Determine the (X, Y) coordinate at the center of the cell enclosing the given text.  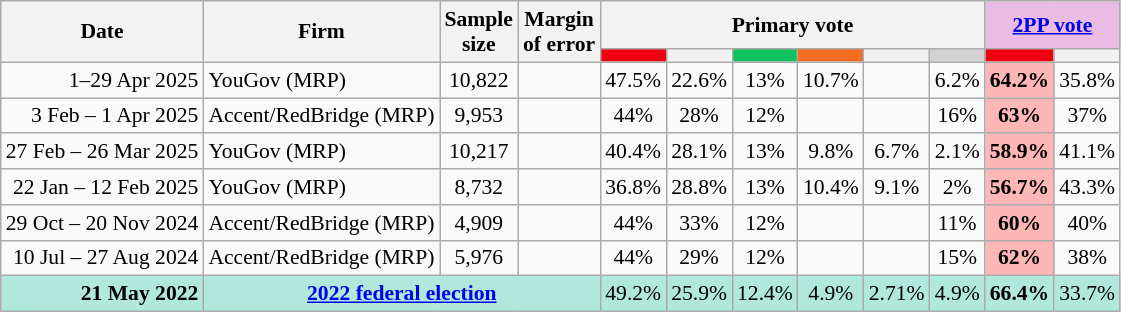
6.2% (958, 80)
10 Jul – 27 Aug 2024 (102, 258)
9.8% (831, 152)
60% (1020, 223)
Primary vote (792, 25)
10,822 (479, 80)
2PP vote (1052, 25)
56.7% (1020, 187)
Samplesize (479, 32)
38% (1087, 258)
43.3% (1087, 187)
29 Oct – 20 Nov 2024 (102, 223)
Date (102, 32)
41.1% (1087, 152)
47.5% (633, 80)
2.1% (958, 152)
5,976 (479, 258)
2.71% (897, 294)
63% (1020, 116)
22.6% (699, 80)
35.8% (1087, 80)
33.7% (1087, 294)
21 May 2022 (102, 294)
10,217 (479, 152)
28.8% (699, 187)
40% (1087, 223)
40.4% (633, 152)
27 Feb – 26 Mar 2025 (102, 152)
25.9% (699, 294)
58.9% (1020, 152)
2% (958, 187)
62% (1020, 258)
28.1% (699, 152)
22 Jan – 12 Feb 2025 (102, 187)
64.2% (1020, 80)
10.4% (831, 187)
12.4% (765, 294)
49.2% (633, 294)
11% (958, 223)
Firm (321, 32)
29% (699, 258)
28% (699, 116)
3 Feb – 1 Apr 2025 (102, 116)
9,953 (479, 116)
33% (699, 223)
2022 federal election (402, 294)
4,909 (479, 223)
8,732 (479, 187)
10.7% (831, 80)
9.1% (897, 187)
6.7% (897, 152)
1–29 Apr 2025 (102, 80)
37% (1087, 116)
36.8% (633, 187)
Marginof error (559, 32)
15% (958, 258)
16% (958, 116)
66.4% (1020, 294)
